Scan for the cell matching the given text and deliver its (X, Y) coordinate at center. 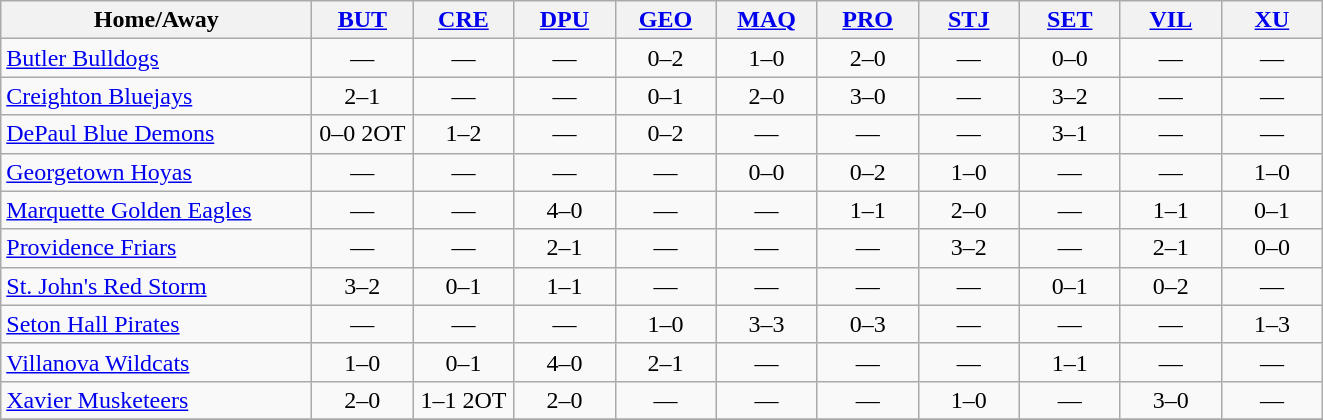
Providence Friars (156, 248)
Xavier Musketeers (156, 400)
Georgetown Hoyas (156, 172)
SET (1070, 20)
MAQ (766, 20)
0–0 2OT (362, 134)
1–2 (464, 134)
3–3 (766, 324)
Butler Bulldogs (156, 58)
Villanova Wildcats (156, 362)
1–1 2OT (464, 400)
Creighton Bluejays (156, 96)
Seton Hall Pirates (156, 324)
XU (1272, 20)
Home/Away (156, 20)
3–1 (1070, 134)
1–3 (1272, 324)
Marquette Golden Eagles (156, 210)
BUT (362, 20)
VIL (1170, 20)
DPU (564, 20)
DePaul Blue Demons (156, 134)
PRO (868, 20)
STJ (968, 20)
GEO (666, 20)
CRE (464, 20)
0–3 (868, 324)
St. John's Red Storm (156, 286)
